Output the [X, Y] coordinate of the center of the cell containing the given text.  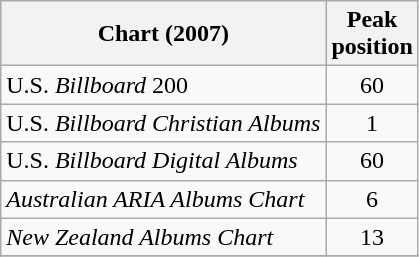
1 [372, 123]
Peakposition [372, 34]
U.S. Billboard 200 [164, 85]
U.S. Billboard Digital Albums [164, 161]
Chart (2007) [164, 34]
13 [372, 237]
Australian ARIA Albums Chart [164, 199]
U.S. Billboard Christian Albums [164, 123]
6 [372, 199]
New Zealand Albums Chart [164, 237]
